Extract the [X, Y] coordinate from the center of the cell holding the provided text.  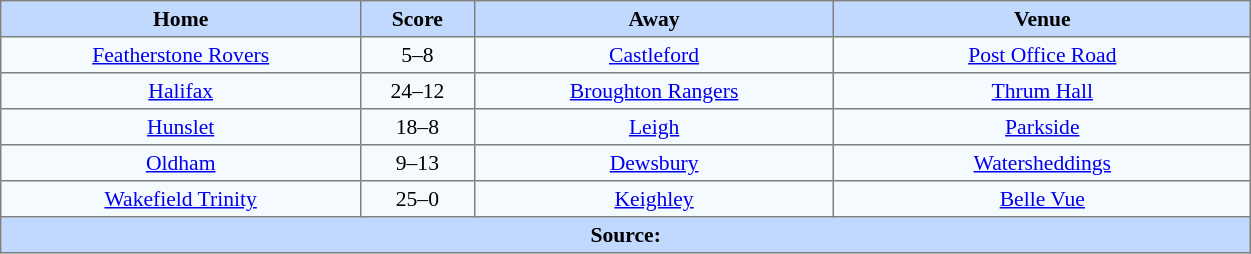
Venue [1042, 19]
Score [418, 19]
5–8 [418, 55]
Thrum Hall [1042, 91]
Oldham [181, 163]
Post Office Road [1042, 55]
Keighley [654, 199]
Halifax [181, 91]
Source: [626, 235]
Wakefield Trinity [181, 199]
Watersheddings [1042, 163]
Home [181, 19]
25–0 [418, 199]
Featherstone Rovers [181, 55]
Leigh [654, 127]
Belle Vue [1042, 199]
9–13 [418, 163]
24–12 [418, 91]
Away [654, 19]
Hunslet [181, 127]
Castleford [654, 55]
18–8 [418, 127]
Broughton Rangers [654, 91]
Parkside [1042, 127]
Dewsbury [654, 163]
